Determine the (X, Y) coordinate at the center of the cell enclosing the given text.  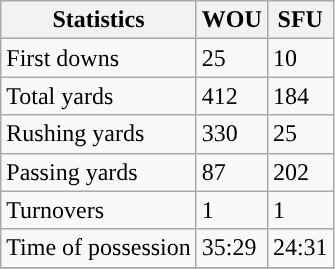
Statistics (99, 20)
WOU (232, 20)
Passing yards (99, 172)
SFU (300, 20)
184 (300, 96)
Rushing yards (99, 134)
10 (300, 58)
412 (232, 96)
35:29 (232, 248)
87 (232, 172)
24:31 (300, 248)
Total yards (99, 96)
Time of possession (99, 248)
330 (232, 134)
First downs (99, 58)
202 (300, 172)
Turnovers (99, 210)
